Extract the (x, y) coordinate from the center of the cell holding the provided text.  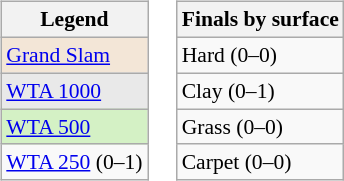
Grass (0–0) (260, 127)
Hard (0–0) (260, 55)
Clay (0–1) (260, 91)
Finals by surface (260, 20)
Legend (74, 20)
Carpet (0–0) (260, 162)
WTA 500 (74, 127)
WTA 1000 (74, 91)
WTA 250 (0–1) (74, 162)
Grand Slam (74, 55)
